Pinpoint the cell where the given text exists, returning its (x, y) midpoint coordinate. 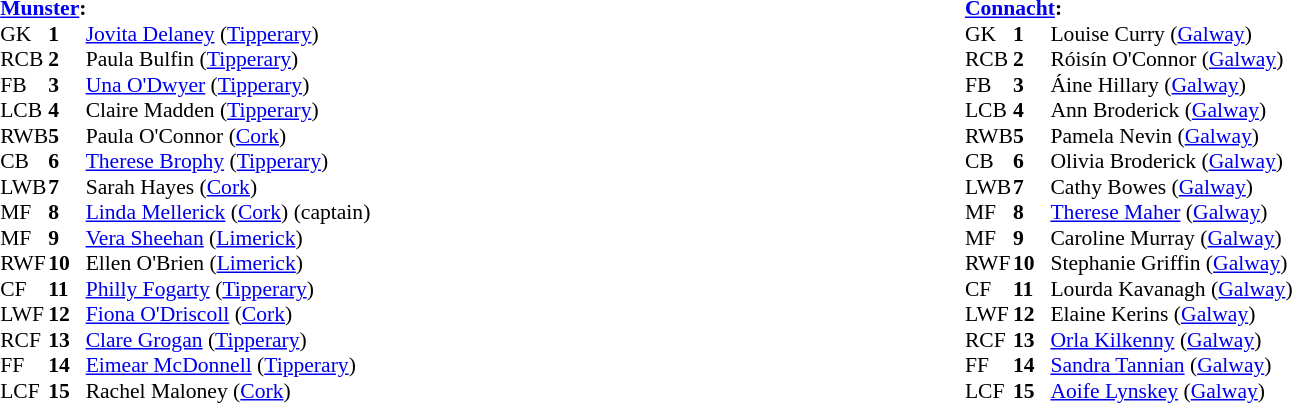
Philly Fogarty (Tipperary) (228, 289)
Caroline Murray (Galway) (1171, 238)
Lourda Kavanagh (Galway) (1171, 289)
Fiona O'Driscoll (Cork) (228, 315)
Sandra Tannian (Galway) (1171, 365)
Áine Hillary (Galway) (1171, 85)
Elaine Kerins (Galway) (1171, 315)
Jovita Delaney (Tipperary) (228, 34)
Paula O'Connor (Cork) (228, 136)
Sarah Hayes (Cork) (228, 187)
Stephanie Griffin (Galway) (1171, 263)
Orla Kilkenny (Galway) (1171, 340)
Vera Sheehan (Limerick) (228, 238)
Una O'Dwyer (Tipperary) (228, 85)
Clare Grogan (Tipperary) (228, 340)
Olivia Broderick (Galway) (1171, 161)
Pamela Nevin (Galway) (1171, 136)
Therese Maher (Galway) (1171, 213)
Louise Curry (Galway) (1171, 34)
Ann Broderick (Galway) (1171, 111)
Ellen O'Brien (Limerick) (228, 263)
Eimear McDonnell (Tipperary) (228, 365)
Linda Mellerick (Cork) (captain) (228, 213)
Paula Bulfin (Tipperary) (228, 59)
Cathy Bowes (Galway) (1171, 187)
Róisín O'Connor (Galway) (1171, 59)
Claire Madden (Tipperary) (228, 111)
Therese Brophy (Tipperary) (228, 161)
